Return [X, Y] of the center of cell containing provided text 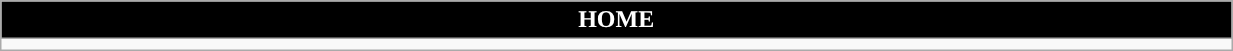
HOME [616, 20]
